Extract the [x, y] coordinate from the center of the cell holding the provided text.  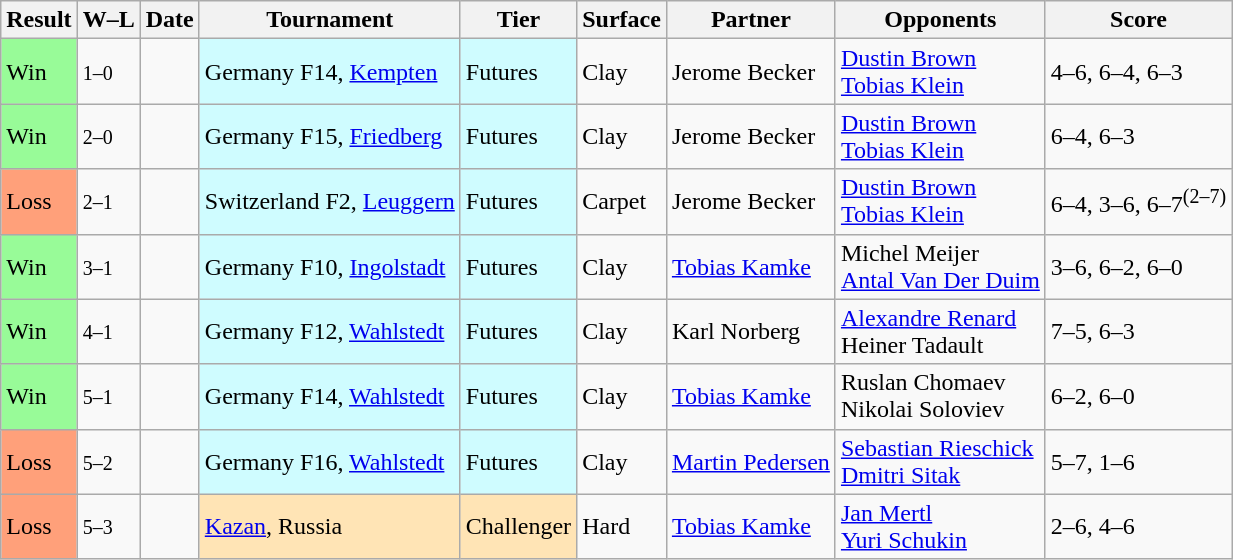
2–0 [108, 136]
Germany F12, Wahlstedt [330, 332]
Tournament [330, 20]
5–3 [108, 526]
5–7, 1–6 [1138, 462]
Opponents [940, 20]
Kazan, Russia [330, 526]
6–4, 3–6, 6–7(2–7) [1138, 202]
Carpet [622, 202]
4–6, 6–4, 6–3 [1138, 72]
Hard [622, 526]
2–6, 4–6 [1138, 526]
5–2 [108, 462]
W–L [108, 20]
Date [170, 20]
Karl Norberg [750, 332]
Germany F14, Kempten [330, 72]
Ruslan Chomaev Nikolai Soloviev [940, 396]
Partner [750, 20]
Germany F14, Wahlstedt [330, 396]
2–1 [108, 202]
Result [39, 20]
4–1 [108, 332]
6–2, 6–0 [1138, 396]
Sebastian Rieschick Dmitri Sitak [940, 462]
Challenger [518, 526]
Surface [622, 20]
Jan Mertl Yuri Schukin [940, 526]
Germany F15, Friedberg [330, 136]
7–5, 6–3 [1138, 332]
1–0 [108, 72]
Germany F16, Wahlstedt [330, 462]
3–6, 6–2, 6–0 [1138, 266]
Tier [518, 20]
Germany F10, Ingolstadt [330, 266]
Alexandre Renard Heiner Tadault [940, 332]
Michel Meijer Antal Van Der Duim [940, 266]
Switzerland F2, Leuggern [330, 202]
3–1 [108, 266]
Martin Pedersen [750, 462]
6–4, 6–3 [1138, 136]
Score [1138, 20]
5–1 [108, 396]
